Pinpoint the cell where the given text exists, returning its (x, y) midpoint coordinate. 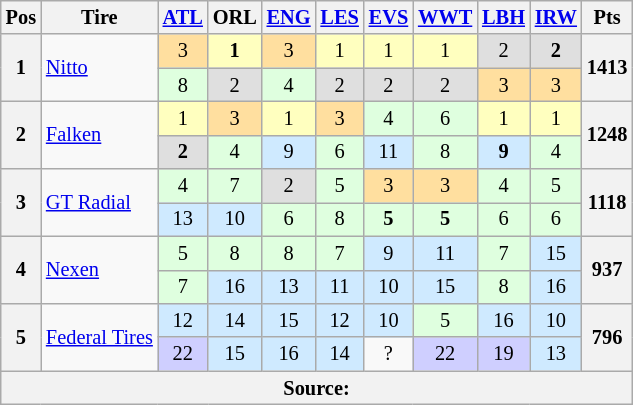
1413 (607, 68)
1118 (607, 202)
ATL (183, 17)
ENG (289, 17)
GT Radial (100, 202)
ORL (235, 17)
LES (340, 17)
1248 (607, 134)
Pts (607, 17)
Nexen (100, 270)
? (388, 354)
19 (504, 354)
796 (607, 336)
Source: (317, 388)
IRW (556, 17)
WWT (445, 17)
Nitto (100, 68)
Falken (100, 134)
Tire (100, 17)
937 (607, 270)
Federal Tires (100, 336)
LBH (504, 17)
EVS (388, 17)
Pos (21, 17)
